Identify which cell holds the provided text, then report its [X, Y] central coordinate. 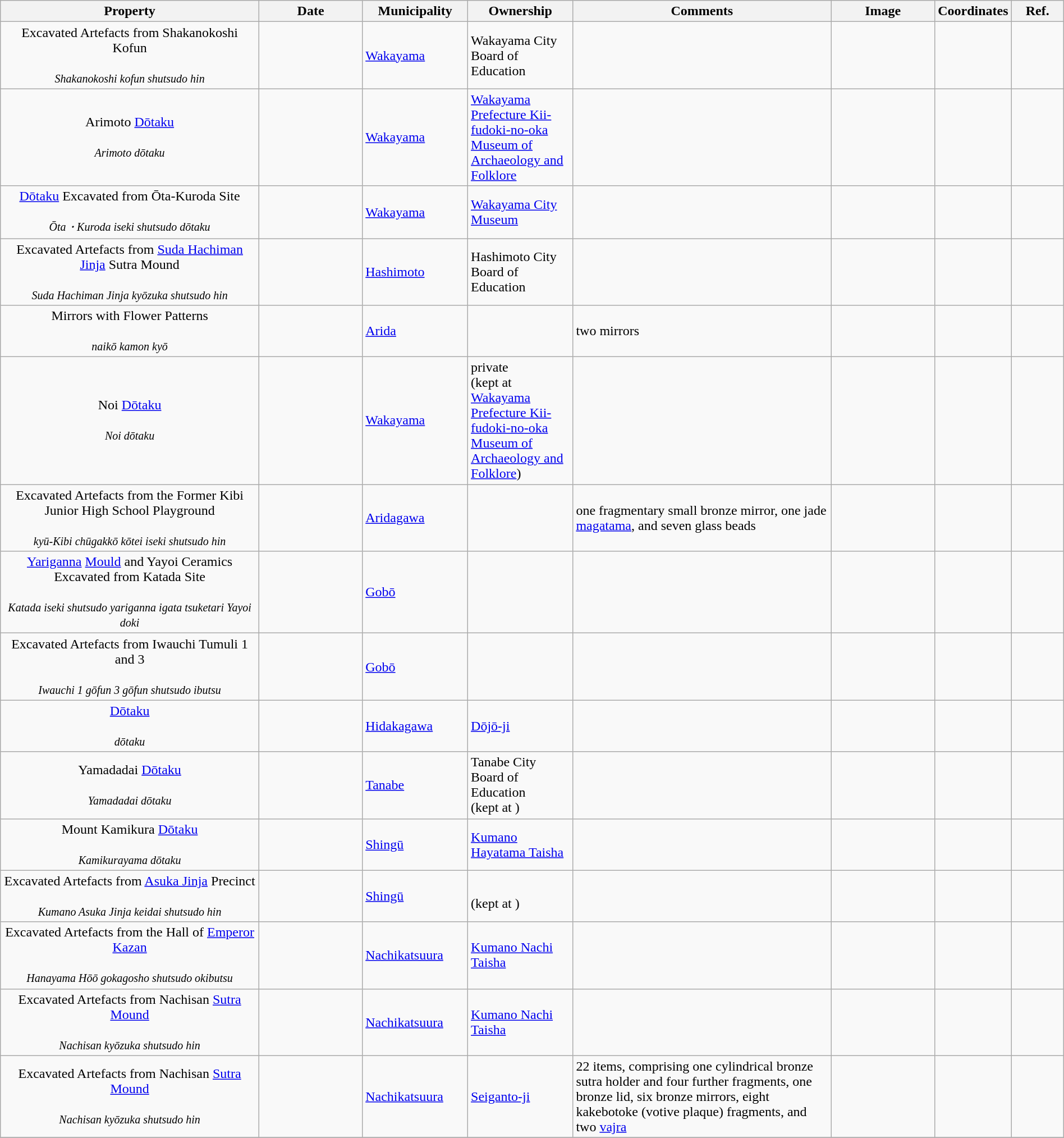
Excavated Artefacts from Asuka Jinja PrecinctKumano Asuka Jinja keidai shutsudo hin [130, 896]
Municipality [415, 11]
Excavated Artefacts from Suda Hachiman Jinja Sutra MoundSuda Hachiman Jinja kyōzuka shutsudo hin [130, 272]
Excavated Artefacts from Iwauchi Tumuli 1 and 3Iwauchi 1 gōfun 3 gōfun shutsudo ibutsu [130, 667]
Hidakagawa [415, 726]
Seiganto-ji [521, 1096]
Date [310, 11]
Hashimoto City Board of Education [521, 272]
Wakayama City Museum [521, 212]
one fragmentary small bronze mirror, one jade magatama, and seven glass beads [702, 518]
(kept at ) [521, 896]
Noi DōtakuNoi dōtaku [130, 421]
Ref. [1037, 11]
Wakayama City Board of Education [521, 55]
Wakayama Prefecture Kii-fudoki-no-oka Museum of Archaeology and Folklore [521, 137]
Comments [702, 11]
Tanabe City Board of Education(kept at ) [521, 785]
Mirrors with Flower Patternsnaikō kamon kyō [130, 331]
Mount Kamikura DōtakuKamikurayama dōtaku [130, 844]
Ownership [521, 11]
Arida [415, 331]
Yariganna Mould and Yayoi Ceramics Excavated from Katada SiteKatada iseki shutsudo yariganna igata tsuketari Yayoi doki [130, 592]
Hashimoto [415, 272]
Excavated Artefacts from Shakanokoshi KofunShakanokoshi kofun shutsudo hin [130, 55]
Excavated Artefacts from the Hall of Emperor KazanHanayama Hōō gokagosho shutsudo okibutsu [130, 956]
Dōjō-ji [521, 726]
Tanabe [415, 785]
Coordinates [973, 11]
Yamadadai DōtakuYamadadai dōtaku [130, 785]
two mirrors [702, 331]
private(kept at Wakayama Prefecture Kii-fudoki-no-oka Museum of Archaeology and Folklore) [521, 421]
Excavated Artefacts from the Former Kibi Junior High School Playgroundkyū-Kibi chūgakkō kōtei iseki shutsudo hin [130, 518]
Dōtaku Excavated from Ōta-Kuroda SiteŌta・Kuroda iseki shutsudo dōtaku [130, 212]
Property [130, 11]
Aridagawa [415, 518]
Dōtakudōtaku [130, 726]
Kumano Hayatama Taisha [521, 844]
Image [883, 11]
Arimoto DōtakuArimoto dōtaku [130, 137]
